Detect which cell encompasses the target text, then output its (x, y) center coordinate. 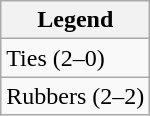
Ties (2–0) (76, 58)
Legend (76, 20)
Rubbers (2–2) (76, 96)
